Scan for the cell matching the given text and deliver its [X, Y] coordinate at center. 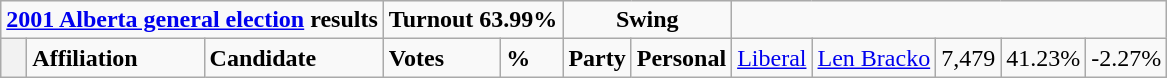
Votes [442, 58]
Liberal [772, 58]
Candidate [294, 58]
Party [597, 58]
Len Bracko [874, 58]
-2.27% [1126, 58]
2001 Alberta general election results [192, 20]
Affiliation [116, 58]
41.23% [1044, 58]
7,479 [968, 58]
Turnout 63.99% [473, 20]
Personal [681, 58]
% [532, 58]
Swing [648, 20]
